From the cell containing the given text, extract its center point as (x, y) coordinate. 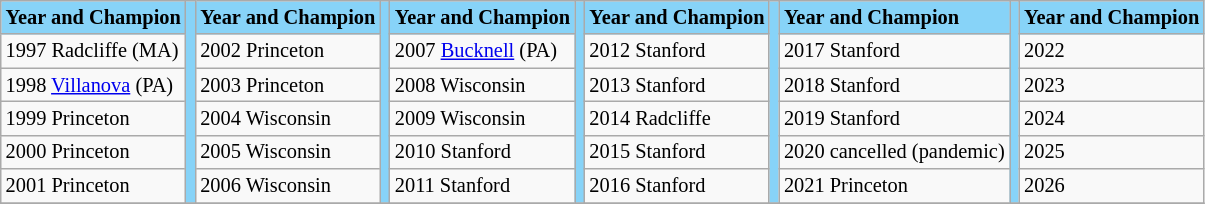
2010 Stanford (482, 152)
2006 Wisconsin (288, 186)
1997 Radcliffe (MA) (94, 51)
2007 Bucknell (PA) (482, 51)
2003 Princeton (288, 85)
2013 Stanford (676, 85)
2015 Stanford (676, 152)
2019 Stanford (894, 118)
2024 (1112, 118)
2014 Radcliffe (676, 118)
2000 Princeton (94, 152)
2018 Stanford (894, 85)
2023 (1112, 85)
2004 Wisconsin (288, 118)
2002 Princeton (288, 51)
2020 cancelled (pandemic) (894, 152)
2009 Wisconsin (482, 118)
1998 Villanova (PA) (94, 85)
2021 Princeton (894, 186)
2012 Stanford (676, 51)
2011 Stanford (482, 186)
2017 Stanford (894, 51)
2026 (1112, 186)
1999 Princeton (94, 118)
2001 Princeton (94, 186)
2008 Wisconsin (482, 85)
2016 Stanford (676, 186)
2005 Wisconsin (288, 152)
2025 (1112, 152)
2022 (1112, 51)
